Search for the cell housing the specified text and yield its [X, Y] center coordinate. 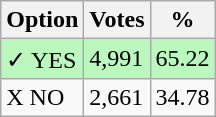
4,991 [117, 59]
Votes [117, 20]
Option [42, 20]
% [182, 20]
2,661 [117, 97]
✓ YES [42, 59]
34.78 [182, 97]
65.22 [182, 59]
X NO [42, 97]
